For the text-containing cell, return its midpoint in (X, Y) coordinate format. 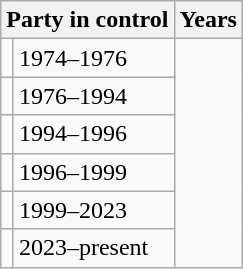
1974–1976 (94, 58)
1999–2023 (94, 210)
1996–1999 (94, 172)
Party in control (88, 20)
Years (208, 20)
1994–1996 (94, 134)
2023–present (94, 248)
1976–1994 (94, 96)
